Scan for the cell matching the given text and deliver its (x, y) coordinate at center. 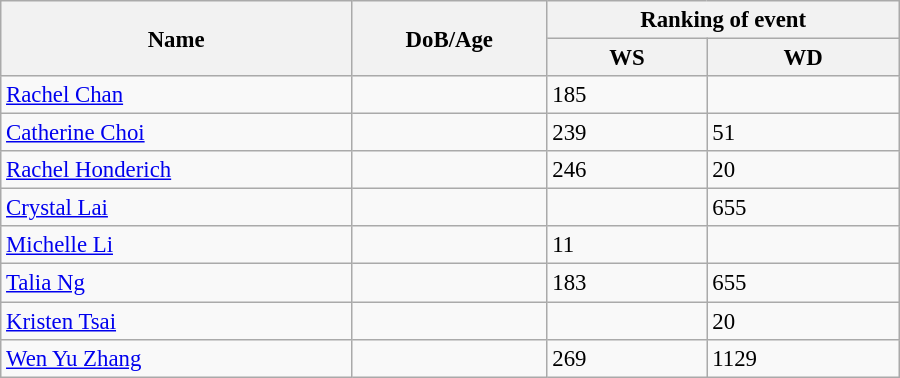
Rachel Chan (176, 95)
Michelle Li (176, 245)
185 (627, 95)
1129 (803, 358)
Name (176, 38)
239 (627, 133)
Catherine Choi (176, 133)
183 (627, 283)
WD (803, 58)
269 (627, 358)
Rachel Honderich (176, 170)
Wen Yu Zhang (176, 358)
Talia Ng (176, 283)
11 (627, 245)
Crystal Lai (176, 208)
Kristen Tsai (176, 321)
WS (627, 58)
DoB/Age (450, 38)
246 (627, 170)
51 (803, 133)
Ranking of event (723, 20)
